Locate the cell with the specified text and output its [x, y] center coordinate. 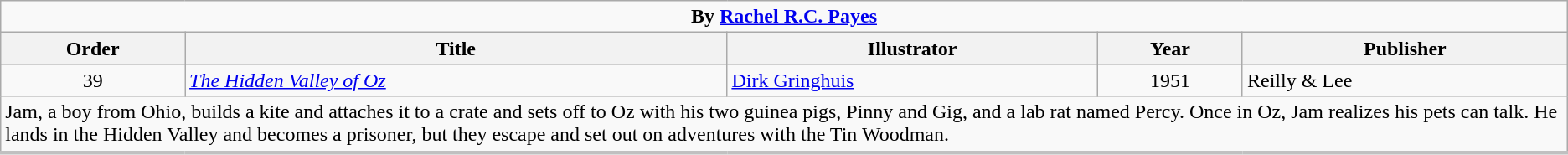
Reilly & Lee [1405, 80]
1951 [1171, 80]
The Hidden Valley of Oz [456, 80]
Year [1171, 49]
Illustrator [913, 49]
Dirk Gringhuis [913, 80]
Order [93, 49]
By Rachel R.C. Payes [784, 17]
Publisher [1405, 49]
39 [93, 80]
Title [456, 49]
